From the cell containing the given text, extract its center point as [x, y] coordinate. 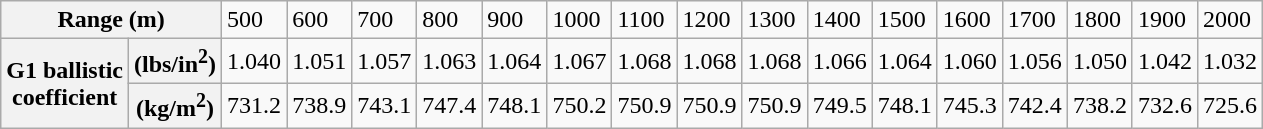
1500 [904, 20]
1900 [1164, 20]
750.2 [580, 106]
742.4 [1034, 106]
1.063 [450, 62]
1.040 [254, 62]
738.2 [1100, 106]
1.060 [970, 62]
(kg/m2) [174, 106]
1.042 [1164, 62]
725.6 [1230, 106]
1600 [970, 20]
1200 [710, 20]
1.032 [1230, 62]
747.4 [450, 106]
732.6 [1164, 106]
1.051 [320, 62]
1400 [840, 20]
745.3 [970, 106]
1.056 [1034, 62]
1300 [774, 20]
G1 ballistic coefficient [65, 84]
1100 [644, 20]
900 [514, 20]
1700 [1034, 20]
1.066 [840, 62]
Range (m) [112, 20]
800 [450, 20]
1.067 [580, 62]
500 [254, 20]
731.2 [254, 106]
743.1 [384, 106]
1.050 [1100, 62]
1000 [580, 20]
(lbs/in2) [174, 62]
749.5 [840, 106]
738.9 [320, 106]
1.057 [384, 62]
700 [384, 20]
1800 [1100, 20]
600 [320, 20]
2000 [1230, 20]
